From the cell containing the given text, extract its center point as (X, Y) coordinate. 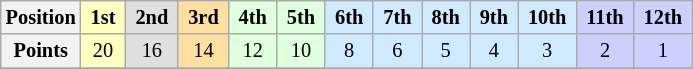
12 (253, 51)
4 (494, 51)
10 (301, 51)
Points (41, 51)
3 (547, 51)
2 (604, 51)
11th (604, 17)
20 (104, 51)
5th (301, 17)
2nd (152, 17)
16 (152, 51)
3rd (203, 17)
4th (253, 17)
8 (349, 51)
5 (446, 51)
9th (494, 17)
6th (349, 17)
7th (397, 17)
14 (203, 51)
1 (663, 51)
6 (397, 51)
1st (104, 17)
12th (663, 17)
8th (446, 17)
Position (41, 17)
10th (547, 17)
